Pinpoint the cell where the given text exists, returning its (x, y) midpoint coordinate. 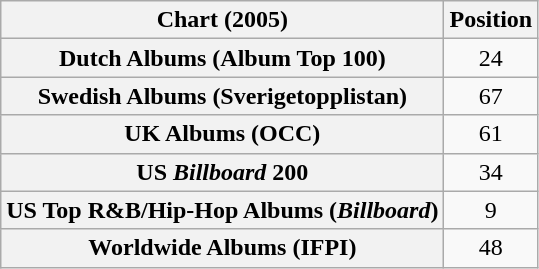
67 (491, 96)
48 (491, 248)
24 (491, 58)
Chart (2005) (222, 20)
Position (491, 20)
61 (491, 134)
US Top R&B/Hip-Hop Albums (Billboard) (222, 210)
US Billboard 200 (222, 172)
Swedish Albums (Sverigetopplistan) (222, 96)
Dutch Albums (Album Top 100) (222, 58)
Worldwide Albums (IFPI) (222, 248)
34 (491, 172)
9 (491, 210)
UK Albums (OCC) (222, 134)
